Extract the (x, y) coordinate from the center of the cell holding the provided text.  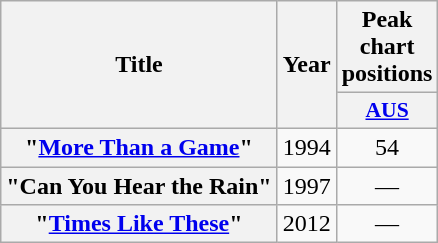
AUS (387, 111)
"More Than a Game" (139, 147)
54 (387, 147)
1997 (306, 185)
"Times Like These" (139, 224)
Peak chart positions (387, 47)
"Can You Hear the Rain" (139, 185)
Title (139, 65)
1994 (306, 147)
Year (306, 65)
2012 (306, 224)
